Find where the given text appears and provide that cell's center as [x, y] coordinate. 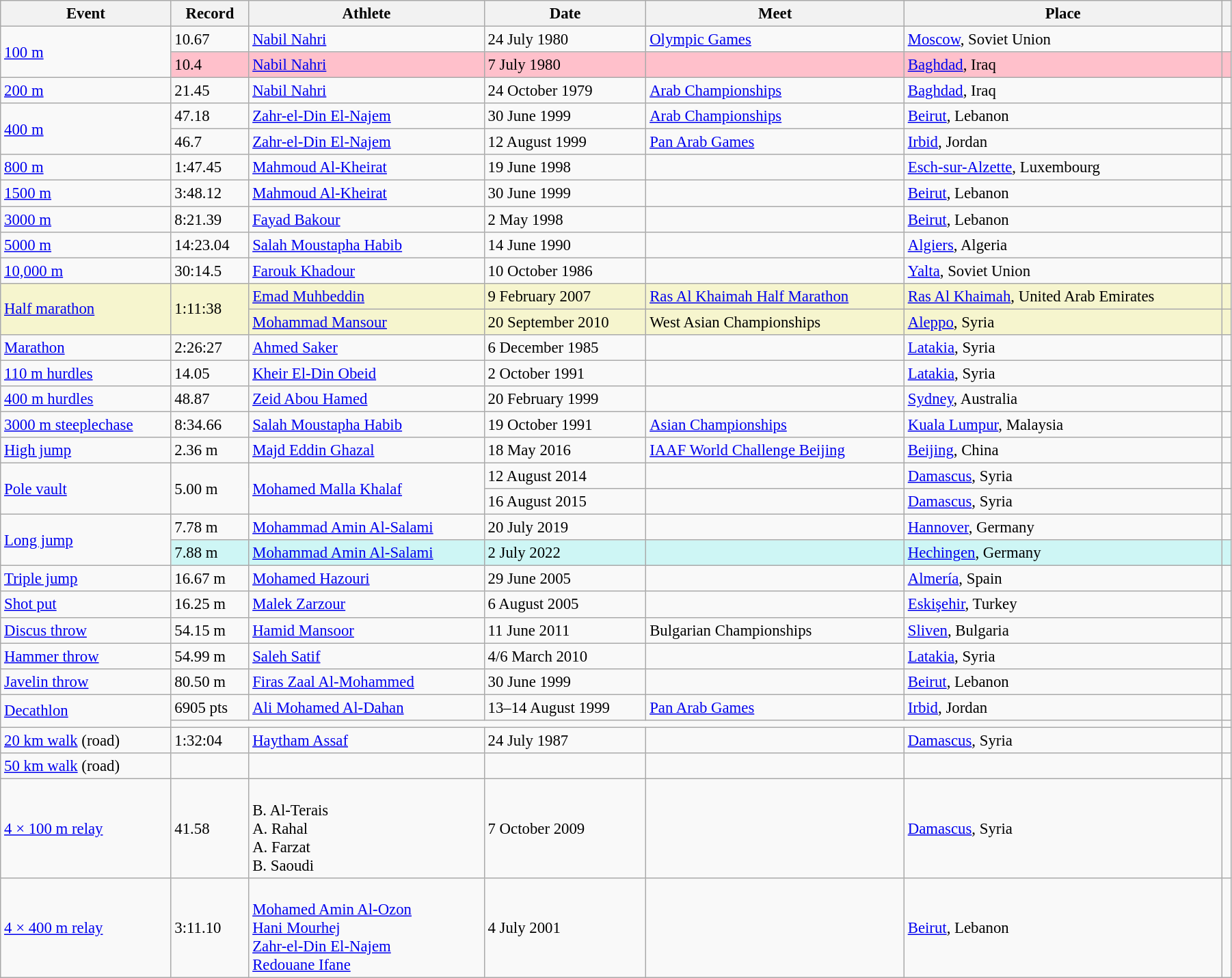
3000 m [86, 219]
8:34.66 [210, 424]
Long jump [86, 540]
Zeid Abou Hamed [366, 399]
16.25 m [210, 605]
7 July 1980 [565, 65]
Hammer throw [86, 656]
47.18 [210, 116]
Esch-sur-Alzette, Luxembourg [1062, 167]
Meet [775, 14]
Saleh Satif [366, 656]
2 July 2022 [565, 553]
14:23.04 [210, 245]
Kuala Lumpur, Malaysia [1062, 424]
800 m [86, 167]
29 June 2005 [565, 579]
Hannover, Germany [1062, 528]
Record [210, 14]
Place [1062, 14]
Eskişehir, Turkey [1062, 605]
13–14 August 1999 [565, 707]
Farouk Khadour [366, 271]
6 December 1985 [565, 348]
24 July 1980 [565, 40]
Almería, Spain [1062, 579]
Malek Zarzour [366, 605]
4 × 400 m relay [86, 928]
3000 m steeplechase [86, 424]
IAAF World Challenge Beijing [775, 450]
Emad Muhbeddin [366, 296]
20 km walk (road) [86, 740]
Sliven, Bulgaria [1062, 630]
41.58 [210, 828]
7.78 m [210, 528]
Moscow, Soviet Union [1062, 40]
Triple jump [86, 579]
2 October 1991 [565, 373]
4 × 100 m relay [86, 828]
10.4 [210, 65]
Mohammad Mansour [366, 322]
9 February 2007 [565, 296]
High jump [86, 450]
110 m hurdles [86, 373]
6 August 2005 [565, 605]
12 August 2014 [565, 476]
12 August 1999 [565, 142]
400 m [86, 128]
Mohamed Amin Al-OzonHani MourhejZahr-el-Din El-NajemRedouane Ifane [366, 928]
20 July 2019 [565, 528]
Sydney, Australia [1062, 399]
24 October 1979 [565, 91]
10.67 [210, 40]
Javelin throw [86, 681]
80.50 m [210, 681]
Ahmed Saker [366, 348]
4 July 2001 [565, 928]
10 October 1986 [565, 271]
B. Al-TeraisA. RahalA. FarzatB. Saoudi [366, 828]
11 June 2011 [565, 630]
Shot put [86, 605]
46.7 [210, 142]
Bulgarian Championships [775, 630]
20 February 1999 [565, 399]
Firas Zaal Al-Mohammed [366, 681]
Fayad Bakour [366, 219]
48.87 [210, 399]
Aleppo, Syria [1062, 322]
1:11:38 [210, 309]
8:21.39 [210, 219]
Athlete [366, 14]
7.88 m [210, 553]
16 August 2015 [565, 502]
5.00 m [210, 489]
Haytham Assaf [366, 740]
Beijing, China [1062, 450]
Hechingen, Germany [1062, 553]
Half marathon [86, 309]
10,000 m [86, 271]
Mohamed Hazouri [366, 579]
18 May 2016 [565, 450]
7 October 2009 [565, 828]
5000 m [86, 245]
200 m [86, 91]
Date [565, 14]
Event [86, 14]
24 July 1987 [565, 740]
2.36 m [210, 450]
30:14.5 [210, 271]
54.99 m [210, 656]
21.45 [210, 91]
Yalta, Soviet Union [1062, 271]
100 m [86, 52]
16.67 m [210, 579]
Majd Eddin Ghazal [366, 450]
Pole vault [86, 489]
Discus throw [86, 630]
1:32:04 [210, 740]
14 June 1990 [565, 245]
400 m hurdles [86, 399]
4/6 March 2010 [565, 656]
20 September 2010 [565, 322]
Mohamed Malla Khalaf [366, 489]
Kheir El-Din Obeid [366, 373]
19 June 1998 [565, 167]
Olympic Games [775, 40]
1:47.45 [210, 167]
2 May 1998 [565, 219]
54.15 m [210, 630]
West Asian Championships [775, 322]
Marathon [86, 348]
50 km walk (road) [86, 766]
14.05 [210, 373]
Ras Al Khaimah, United Arab Emirates [1062, 296]
6905 pts [210, 707]
Asian Championships [775, 424]
1500 m [86, 193]
3:48.12 [210, 193]
19 October 1991 [565, 424]
Ras Al Khaimah Half Marathon [775, 296]
Algiers, Algeria [1062, 245]
Ali Mohamed Al-Dahan [366, 707]
2:26:27 [210, 348]
Hamid Mansoor [366, 630]
3:11.10 [210, 928]
Decathlon [86, 711]
